Output the (x, y) coordinate of the center of the cell containing the given text.  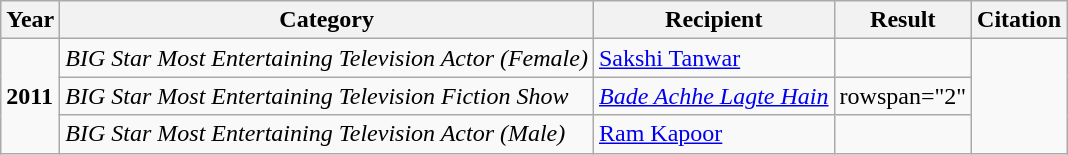
BIG Star Most Entertaining Television Fiction Show (327, 96)
Category (327, 20)
Result (903, 20)
Recipient (714, 20)
BIG Star Most Entertaining Television Actor (Male) (327, 134)
Citation (1020, 20)
Bade Achhe Lagte Hain (714, 96)
Sakshi Tanwar (714, 58)
2011 (30, 96)
Year (30, 20)
Ram Kapoor (714, 134)
rowspan="2" (903, 96)
BIG Star Most Entertaining Television Actor (Female) (327, 58)
